From the cell containing the given text, extract its center point as (X, Y) coordinate. 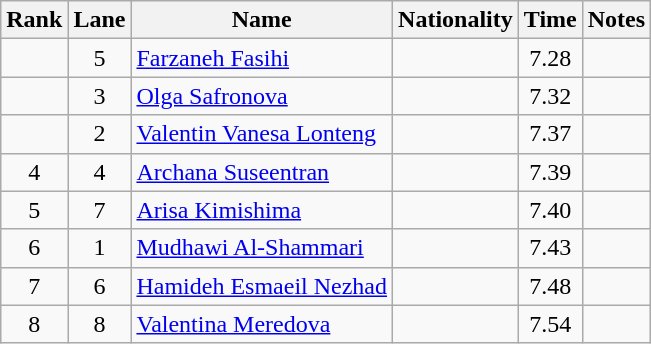
7.54 (550, 324)
Arisa Kimishima (262, 210)
Name (262, 20)
Mudhawi Al-Shammari (262, 248)
Hamideh Esmaeil Nezhad (262, 286)
Farzaneh Fasihi (262, 58)
7.37 (550, 134)
7.43 (550, 248)
Olga Safronova (262, 96)
Time (550, 20)
7.39 (550, 172)
Rank (34, 20)
7.32 (550, 96)
2 (100, 134)
7.48 (550, 286)
Nationality (456, 20)
Valentina Meredova (262, 324)
3 (100, 96)
Lane (100, 20)
7.28 (550, 58)
Archana Suseentran (262, 172)
7.40 (550, 210)
1 (100, 248)
Notes (616, 20)
Valentin Vanesa Lonteng (262, 134)
